Pinpoint the cell where the given text exists, returning its [x, y] midpoint coordinate. 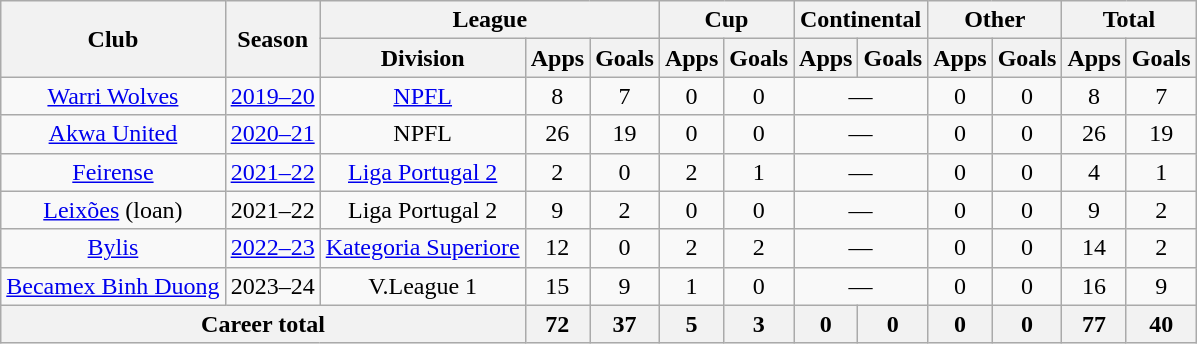
12 [557, 248]
Kategoria Superiore [422, 248]
Total [1129, 20]
V.League 1 [422, 286]
2020–21 [272, 134]
Career total [263, 324]
72 [557, 324]
Club [113, 39]
15 [557, 286]
Akwa United [113, 134]
Warri Wolves [113, 96]
2023–24 [272, 286]
5 [691, 324]
Division [422, 58]
14 [1094, 248]
37 [625, 324]
16 [1094, 286]
League [490, 20]
40 [1161, 324]
3 [759, 324]
2022–23 [272, 248]
Bylis [113, 248]
4 [1094, 172]
2019–20 [272, 96]
Season [272, 39]
Feirense [113, 172]
Leixões (loan) [113, 210]
Cup [726, 20]
Continental [861, 20]
Becamex Binh Duong [113, 286]
Other [995, 20]
77 [1094, 324]
